Locate the cell with the specified text and output its (x, y) center coordinate. 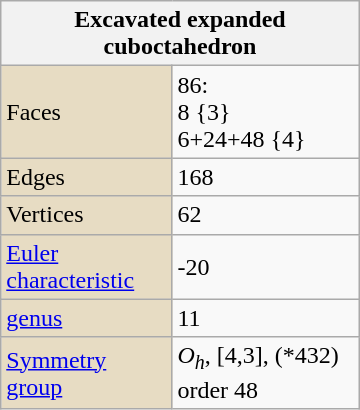
Oh, [4,3], (*432) order 48 (266, 372)
Edges (86, 177)
Faces (86, 112)
11 (266, 318)
Symmetry group (86, 372)
Excavated expanded cuboctahedron (180, 34)
168 (266, 177)
-20 (266, 266)
62 (266, 215)
Euler characteristic (86, 266)
Vertices (86, 215)
86:8 {3}6+24+48 {4} (266, 112)
genus (86, 318)
